From the cell containing the given text, extract its center point as (x, y) coordinate. 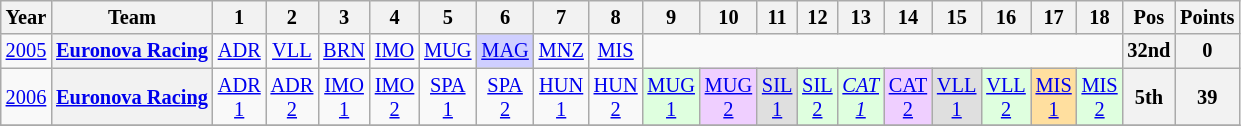
IMO2 (394, 97)
7 (562, 17)
VLL1 (956, 97)
17 (1054, 17)
10 (728, 17)
MIS1 (1054, 97)
IMO1 (344, 97)
SIL2 (817, 97)
BRN (344, 51)
CAT2 (908, 97)
SIL1 (777, 97)
2006 (26, 97)
MAG (504, 51)
IMO (394, 51)
1 (240, 17)
3 (344, 17)
12 (817, 17)
4 (394, 17)
5 (448, 17)
VLL2 (1006, 97)
8 (616, 17)
MNZ (562, 51)
5th (1150, 97)
Points (1207, 17)
MIS2 (1100, 97)
MIS (616, 51)
14 (908, 17)
MUG (448, 51)
11 (777, 17)
MUG1 (672, 97)
SPA1 (448, 97)
HUN2 (616, 97)
Pos (1150, 17)
39 (1207, 97)
16 (1006, 17)
2 (292, 17)
18 (1100, 17)
Team (132, 17)
0 (1207, 51)
VLL (292, 51)
SPA2 (504, 97)
ADR1 (240, 97)
15 (956, 17)
9 (672, 17)
HUN1 (562, 97)
ADR2 (292, 97)
MUG2 (728, 97)
Year (26, 17)
6 (504, 17)
32nd (1150, 51)
2005 (26, 51)
ADR (240, 51)
CAT1 (861, 97)
13 (861, 17)
